Provide the [x, y] coordinate of the cell's center where the given text is located.  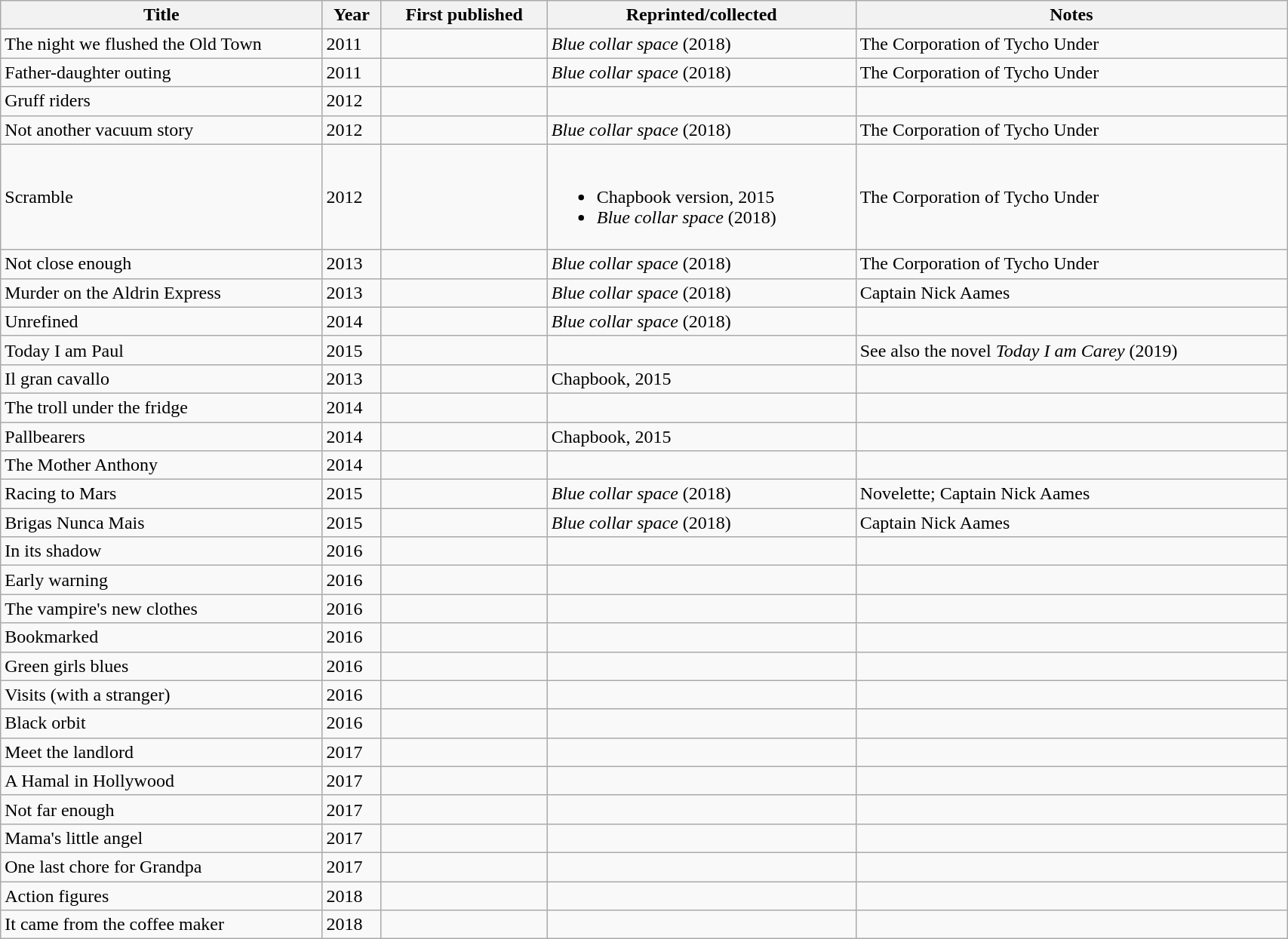
Unrefined [161, 321]
Father-daughter outing [161, 72]
Not far enough [161, 809]
Title [161, 15]
It came from the coffee maker [161, 925]
Pallbearers [161, 437]
Racing to Mars [161, 494]
Novelette; Captain Nick Aames [1071, 494]
Notes [1071, 15]
Bookmarked [161, 637]
Green girls blues [161, 666]
Gruff riders [161, 101]
Reprinted/collected [702, 15]
Visits (with a stranger) [161, 695]
Scramble [161, 197]
See also the novel Today I am Carey (2019) [1071, 350]
Year [352, 15]
In its shadow [161, 551]
Meet the landlord [161, 752]
Chapbook version, 2015Blue collar space (2018) [702, 197]
Not close enough [161, 264]
The troll under the fridge [161, 407]
Murder on the Aldrin Express [161, 293]
The Mother Anthony [161, 465]
Early warning [161, 580]
One last chore for Grandpa [161, 867]
The vampire's new clothes [161, 609]
Not another vacuum story [161, 130]
Today I am Paul [161, 350]
A Hamal in Hollywood [161, 781]
First published [464, 15]
Action figures [161, 895]
Black orbit [161, 723]
Mama's little angel [161, 838]
Brigas Nunca Mais [161, 523]
Il gran cavallo [161, 379]
The night we flushed the Old Town [161, 44]
